Return the (x, y) coordinate for the center point of the cell that contains the specified text.  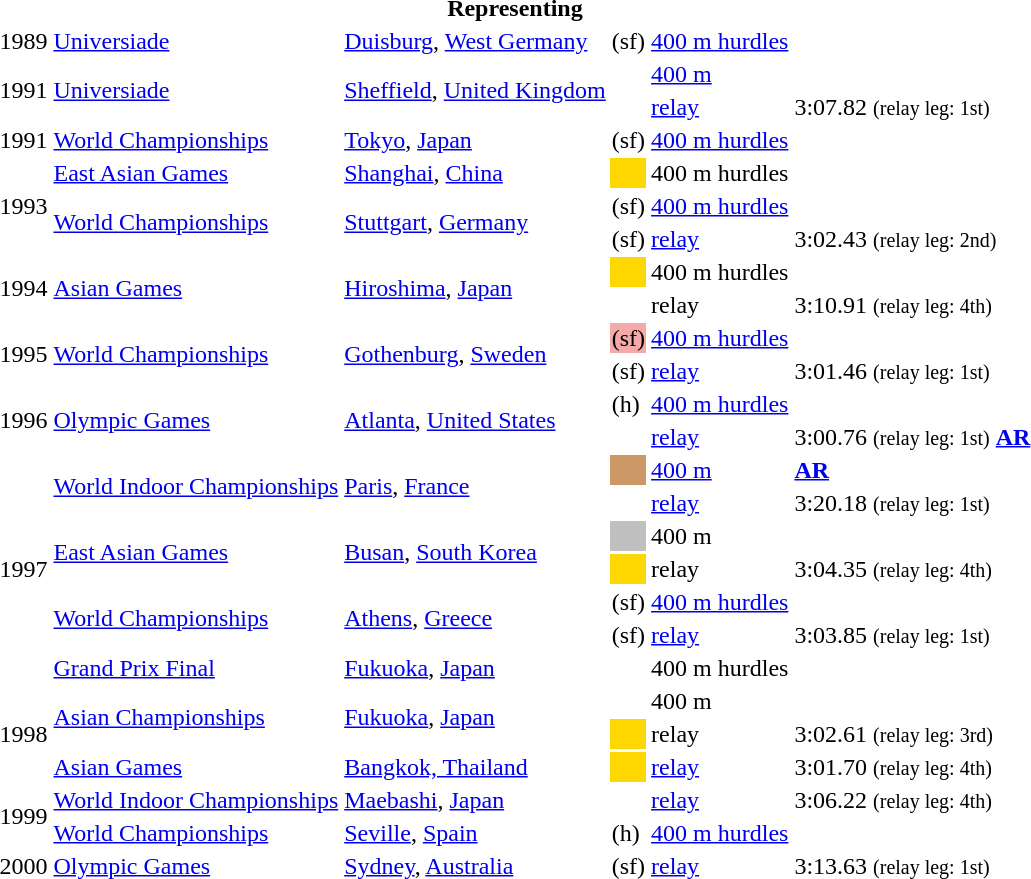
Paris, France (476, 486)
Atlanta, United States (476, 420)
Hiroshima, Japan (476, 288)
Tokyo, Japan (476, 140)
Athens, Greece (476, 618)
Duisburg, West Germany (476, 41)
Stuttgart, Germany (476, 222)
Olympic Games (196, 420)
Asian Championships (196, 718)
Bangkok, Thailand (476, 767)
Grand Prix Final (196, 668)
Busan, South Korea (476, 552)
Gothenburg, Sweden (476, 354)
Maebashi, Japan (476, 800)
Sheffield, United Kingdom (476, 90)
Seville, Spain (476, 833)
Shanghai, China (476, 173)
